Extract the [x, y] coordinate from the center of the cell holding the provided text.  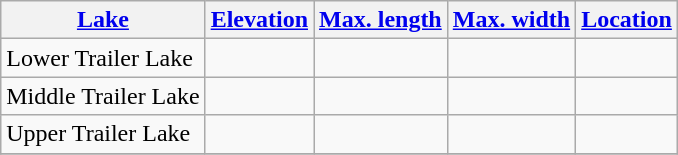
Upper Trailer Lake [103, 134]
Location [627, 20]
Lake [103, 20]
Middle Trailer Lake [103, 96]
Elevation [259, 20]
Max. length [381, 20]
Max. width [511, 20]
Lower Trailer Lake [103, 58]
